Find where the given text appears and provide that cell's center as (X, Y) coordinate. 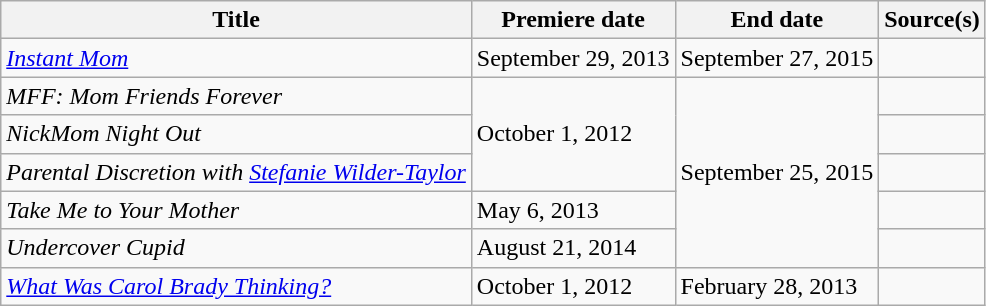
Take Me to Your Mother (236, 210)
Title (236, 20)
Premiere date (573, 20)
Undercover Cupid (236, 248)
February 28, 2013 (777, 286)
End date (777, 20)
Parental Discretion with Stefanie Wilder-Taylor (236, 172)
What Was Carol Brady Thinking? (236, 286)
NickMom Night Out (236, 134)
September 29, 2013 (573, 58)
Instant Mom (236, 58)
August 21, 2014 (573, 248)
MFF: Mom Friends Forever (236, 96)
Source(s) (932, 20)
May 6, 2013 (573, 210)
September 25, 2015 (777, 172)
September 27, 2015 (777, 58)
